Detect which cell encompasses the target text, then output its [X, Y] center coordinate. 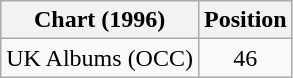
Position [245, 20]
46 [245, 58]
UK Albums (OCC) [100, 58]
Chart (1996) [100, 20]
